Find where the given text appears and provide that cell's center as (x, y) coordinate. 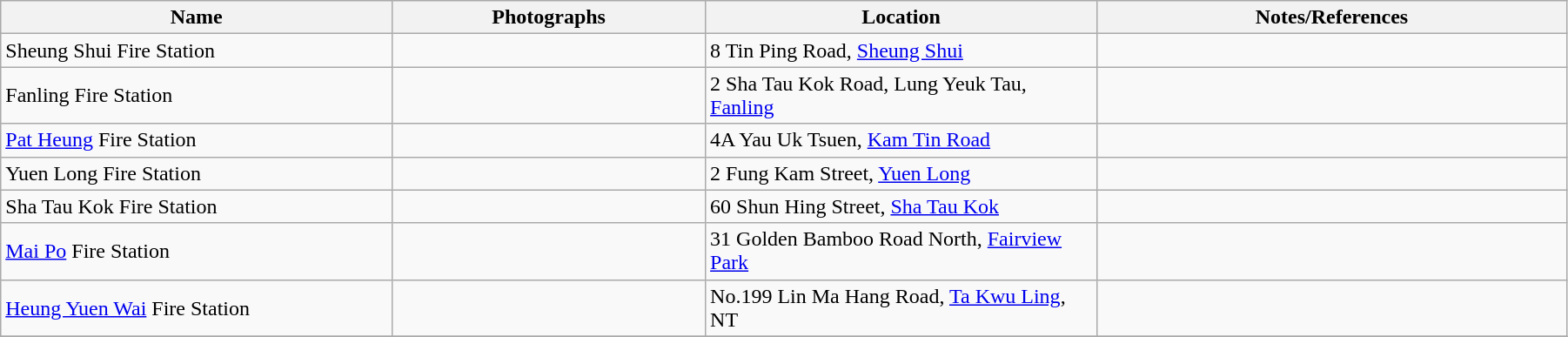
8 Tin Ping Road, Sheung Shui (901, 51)
Notes/References (1331, 17)
No.199 Lin Ma Hang Road, Ta Kwu Ling, NT (901, 308)
Sha Tau Kok Fire Station (197, 206)
Yuen Long Fire Station (197, 173)
2 Fung Kam Street, Yuen Long (901, 173)
Location (901, 17)
60 Shun Hing Street, Sha Tau Kok (901, 206)
Sheung Shui Fire Station (197, 51)
Photographs (549, 17)
2 Sha Tau Kok Road, Lung Yeuk Tau, Fanling (901, 96)
Mai Po Fire Station (197, 251)
Heung Yuen Wai Fire Station (197, 308)
4A Yau Uk Tsuen, Kam Tin Road (901, 140)
Pat Heung Fire Station (197, 140)
Name (197, 17)
Fanling Fire Station (197, 96)
31 Golden Bamboo Road North, Fairview Park (901, 251)
